Scan for the cell matching the given text and deliver its (X, Y) coordinate at center. 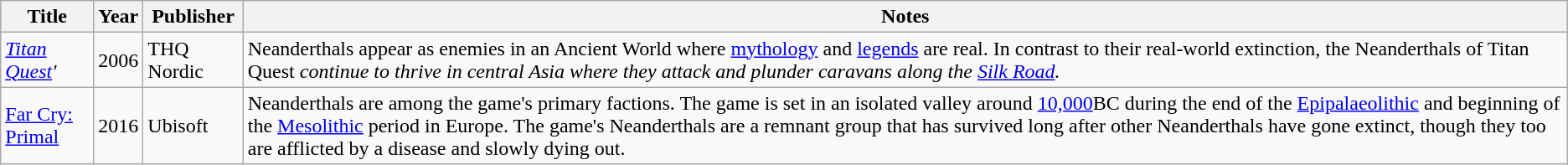
2016 (119, 126)
Notes (905, 17)
Ubisoft (193, 126)
Far Cry: Primal (47, 126)
Year (119, 17)
THQ Nordic (193, 60)
2006 (119, 60)
Title (47, 17)
Publisher (193, 17)
Titan Quest' (47, 60)
